Identify which cell holds the provided text, then report its [X, Y] central coordinate. 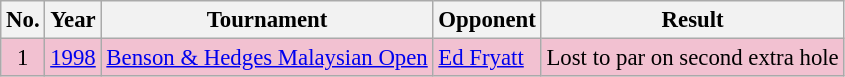
Result [692, 20]
Lost to par on second extra hole [692, 58]
1998 [73, 58]
No. [23, 20]
Year [73, 20]
Opponent [487, 20]
Benson & Hedges Malaysian Open [267, 58]
1 [23, 58]
Ed Fryatt [487, 58]
Tournament [267, 20]
